Return the (X, Y) coordinate for the center point of the cell that contains the specified text.  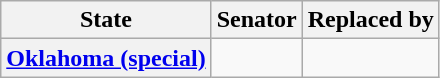
State (106, 20)
Replaced by (370, 20)
Oklahoma (special) (106, 58)
Senator (256, 20)
